Extract the (X, Y) coordinate from the center of the cell holding the provided text.  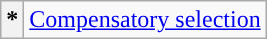
* (12, 20)
Compensatory selection (145, 20)
